Scan for the cell matching the given text and deliver its [x, y] coordinate at center. 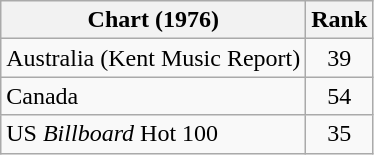
Australia (Kent Music Report) [154, 58]
Chart (1976) [154, 20]
Canada [154, 96]
US Billboard Hot 100 [154, 134]
39 [340, 58]
Rank [340, 20]
35 [340, 134]
54 [340, 96]
